Return the (x, y) coordinate for the center point of the cell that contains the specified text.  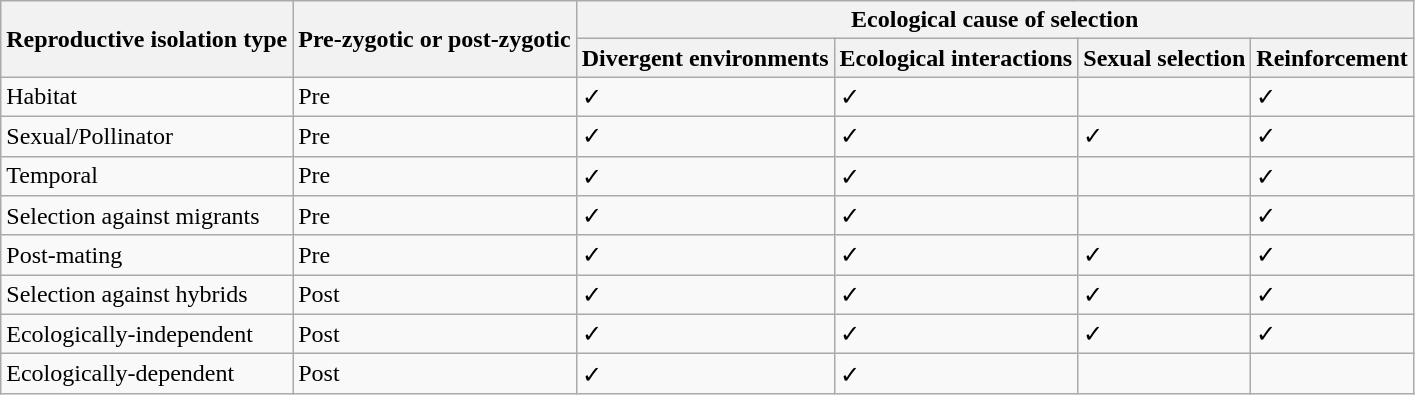
Ecologically-dependent (147, 374)
Reproductive isolation type (147, 39)
Ecological cause of selection (994, 20)
Reinforcement (1332, 58)
Temporal (147, 176)
Pre-zygotic or post-zygotic (434, 39)
Ecological interactions (956, 58)
Sexual/Pollinator (147, 136)
Selection against hybrids (147, 295)
Habitat (147, 97)
Divergent environments (705, 58)
Sexual selection (1164, 58)
Selection against migrants (147, 216)
Post-mating (147, 255)
Ecologically-independent (147, 334)
